Return the (X, Y) coordinate for the center point of the cell that contains the specified text.  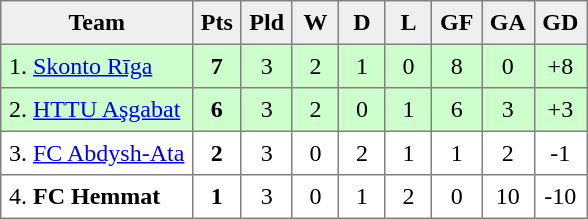
Pld (266, 23)
GD (560, 23)
-1 (560, 153)
3. FC Abdysh-Ata (97, 153)
Pts (217, 23)
D (362, 23)
L (408, 23)
7 (217, 66)
Team (97, 23)
+8 (560, 66)
GF (457, 23)
+3 (560, 110)
10 (508, 197)
8 (457, 66)
GA (508, 23)
1. Skonto Rīga (97, 66)
-10 (560, 197)
2. HTTU Aşgabat (97, 110)
4. FC Hemmat (97, 197)
W (315, 23)
